Output the [x, y] coordinate of the center of the cell containing the given text.  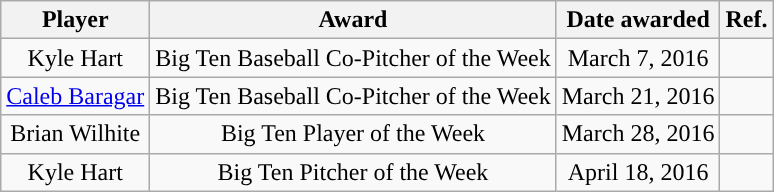
March 7, 2016 [638, 58]
April 18, 2016 [638, 172]
Big Ten Pitcher of the Week [353, 172]
Ref. [746, 20]
Date awarded [638, 20]
March 28, 2016 [638, 134]
Big Ten Player of the Week [353, 134]
Award [353, 20]
Caleb Baragar [76, 96]
Brian Wilhite [76, 134]
March 21, 2016 [638, 96]
Player [76, 20]
